Detect which cell encompasses the target text, then output its [X, Y] center coordinate. 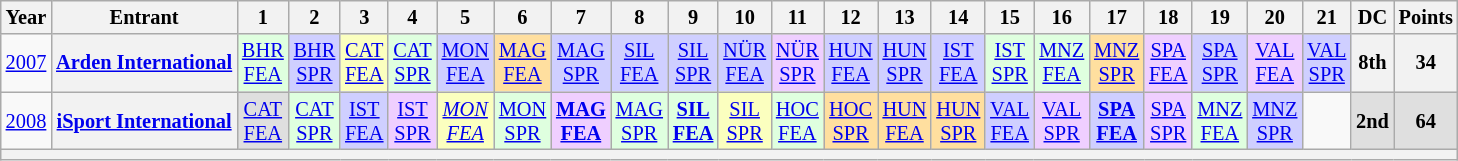
2nd [1372, 121]
MONSPR [522, 121]
12 [851, 17]
Entrant [144, 17]
HOCSPR [851, 121]
iSport International [144, 121]
Points [1426, 17]
DC [1372, 17]
9 [693, 17]
11 [798, 17]
17 [1116, 17]
15 [1010, 17]
8 [640, 17]
HOCFEA [798, 121]
20 [1274, 17]
2 [315, 17]
13 [905, 17]
6 [522, 17]
34 [1426, 63]
10 [744, 17]
4 [412, 17]
8th [1372, 63]
NÜRFEA [744, 63]
BHRFEA [263, 63]
1 [263, 17]
64 [1426, 121]
NÜRSPR [798, 63]
BHRSPR [315, 63]
Arden International [144, 63]
19 [1220, 17]
5 [466, 17]
21 [1326, 17]
2007 [26, 63]
14 [958, 17]
Year [26, 17]
16 [1062, 17]
7 [581, 17]
18 [1168, 17]
2008 [26, 121]
3 [364, 17]
